Pinpoint the cell where the given text exists, returning its [X, Y] midpoint coordinate. 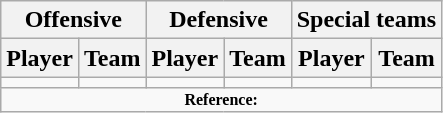
Defensive [218, 20]
Special teams [366, 20]
Reference: [222, 100]
Offensive [74, 20]
